For the text-containing cell, return its midpoint in [x, y] coordinate format. 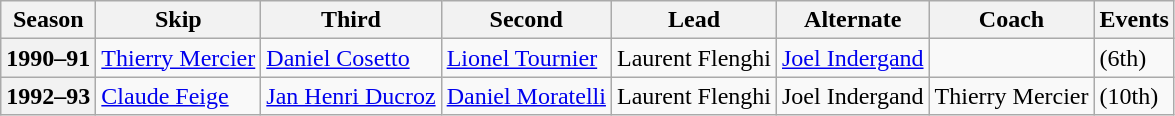
(10th) [1134, 96]
1992–93 [48, 96]
Daniel Moratelli [526, 96]
1990–91 [48, 58]
Alternate [852, 20]
Third [351, 20]
Second [526, 20]
(6th) [1134, 58]
Claude Feige [178, 96]
Skip [178, 20]
Daniel Cosetto [351, 58]
Season [48, 20]
Lead [694, 20]
Events [1134, 20]
Coach [1012, 20]
Lionel Tournier [526, 58]
Jan Henri Ducroz [351, 96]
